For the text-containing cell, return its midpoint in [X, Y] coordinate format. 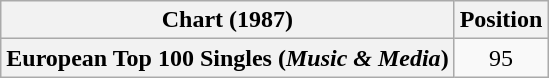
95 [501, 58]
European Top 100 Singles (Music & Media) [228, 58]
Chart (1987) [228, 20]
Position [501, 20]
